Return the (x, y) coordinate for the center point of the cell that contains the specified text.  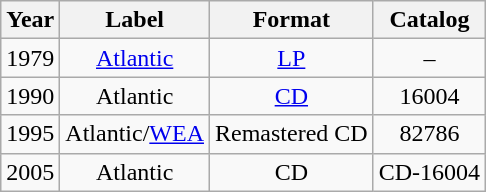
– (429, 58)
Remastered CD (292, 134)
1979 (30, 58)
2005 (30, 172)
Label (135, 20)
1995 (30, 134)
1990 (30, 96)
Year (30, 20)
CD-16004 (429, 172)
Atlantic/WEA (135, 134)
LP (292, 58)
16004 (429, 96)
Format (292, 20)
82786 (429, 134)
Catalog (429, 20)
